Detect which cell encompasses the target text, then output its (X, Y) center coordinate. 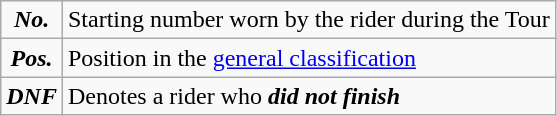
Pos. (32, 58)
Denotes a rider who did not finish (308, 96)
Position in the general classification (308, 58)
DNF (32, 96)
No. (32, 20)
Starting number worn by the rider during the Tour (308, 20)
